Provide the (x, y) coordinate of the cell's center where the given text is located.  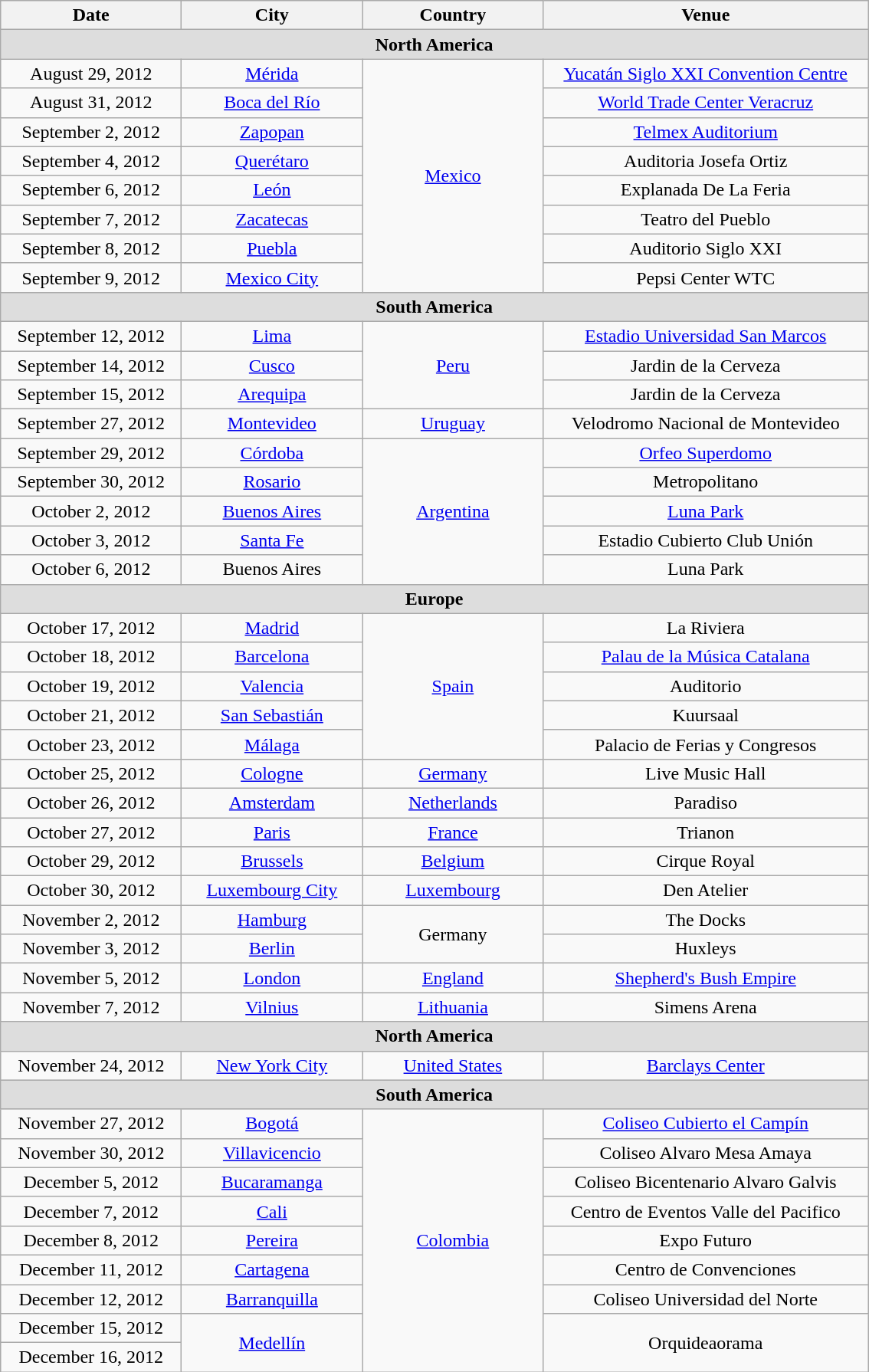
Explanada De La Feria (706, 190)
October 30, 2012 (91, 891)
Expo Futuro (706, 1240)
August 29, 2012 (91, 74)
León (272, 190)
Simens Arena (706, 1007)
September 14, 2012 (91, 366)
November 30, 2012 (91, 1153)
December 11, 2012 (91, 1269)
Bucaramanga (272, 1182)
San Sebastián (272, 715)
Uruguay (453, 424)
Cusco (272, 366)
December 16, 2012 (91, 1357)
September 8, 2012 (91, 248)
Teatro del Pueblo (706, 219)
Luxembourg City (272, 891)
Lima (272, 336)
November 2, 2012 (91, 920)
Auditoria Josefa Ortiz (706, 161)
London (272, 978)
City (272, 15)
Querétaro (272, 161)
Peru (453, 365)
November 7, 2012 (91, 1007)
Orfeo Superdomo (706, 453)
August 31, 2012 (91, 103)
October 6, 2012 (91, 569)
Auditorio (706, 686)
Yucatán Siglo XXI Convention Centre (706, 74)
Den Atelier (706, 891)
Barranquilla (272, 1299)
Netherlands (453, 803)
December 7, 2012 (91, 1211)
Kuursaal (706, 715)
Centro de Convenciones (706, 1269)
October 2, 2012 (91, 511)
Auditorio Siglo XXI (706, 248)
Pepsi Center WTC (706, 277)
Belgium (453, 862)
Huxleys (706, 949)
Coliseo Universidad del Norte (706, 1299)
October 21, 2012 (91, 715)
Madrid (272, 628)
Palacio de Ferias y Congresos (706, 744)
Orquideaorama (706, 1343)
Live Music Hall (706, 773)
La Riviera (706, 628)
Mexico City (272, 277)
Shepherd's Bush Empire (706, 978)
September 15, 2012 (91, 395)
Barcelona (272, 657)
September 7, 2012 (91, 219)
Date (91, 15)
September 12, 2012 (91, 336)
Lithuania (453, 1007)
Coliseo Cubierto el Campín (706, 1124)
Centro de Eventos Valle del Pacifico (706, 1211)
Medellín (272, 1343)
October 25, 2012 (91, 773)
Córdoba (272, 453)
Bogotá (272, 1124)
September 6, 2012 (91, 190)
Spain (453, 686)
Hamburg (272, 920)
October 26, 2012 (91, 803)
October 23, 2012 (91, 744)
Coliseo Bicentenario Alvaro Galvis (706, 1182)
September 2, 2012 (91, 132)
Zapopan (272, 132)
Argentina (453, 511)
Velodromo Nacional de Montevideo (706, 424)
December 5, 2012 (91, 1182)
Mérida (272, 74)
November 5, 2012 (91, 978)
October 29, 2012 (91, 862)
December 12, 2012 (91, 1299)
The Docks (706, 920)
Cologne (272, 773)
Coliseo Alvaro Mesa Amaya (706, 1153)
November 3, 2012 (91, 949)
Valencia (272, 686)
Metropolitano (706, 482)
October 27, 2012 (91, 832)
Estadio Universidad San Marcos (706, 336)
United States (453, 1065)
Telmex Auditorium (706, 132)
Cirque Royal (706, 862)
Montevideo (272, 424)
November 27, 2012 (91, 1124)
September 30, 2012 (91, 482)
Colombia (453, 1240)
World Trade Center Veracruz (706, 103)
Santa Fe (272, 540)
Mexico (453, 176)
November 24, 2012 (91, 1065)
Berlin (272, 949)
France (453, 832)
Málaga (272, 744)
September 9, 2012 (91, 277)
Cali (272, 1211)
September 27, 2012 (91, 424)
October 19, 2012 (91, 686)
Amsterdam (272, 803)
Europe (434, 599)
England (453, 978)
Puebla (272, 248)
Luxembourg (453, 891)
Arequipa (272, 395)
October 3, 2012 (91, 540)
October 18, 2012 (91, 657)
Villavicencio (272, 1153)
Trianon (706, 832)
Zacatecas (272, 219)
Paradiso (706, 803)
Barclays Center (706, 1065)
December 15, 2012 (91, 1328)
September 4, 2012 (91, 161)
Vilnius (272, 1007)
Country (453, 15)
Rosario (272, 482)
Paris (272, 832)
December 8, 2012 (91, 1240)
Cartagena (272, 1269)
Brussels (272, 862)
September 29, 2012 (91, 453)
Estadio Cubierto Club Unión (706, 540)
Boca del Río (272, 103)
Venue (706, 15)
October 17, 2012 (91, 628)
New York City (272, 1065)
Pereira (272, 1240)
Palau de la Música Catalana (706, 657)
